Extract the [X, Y] coordinate from the center of the cell holding the provided text.  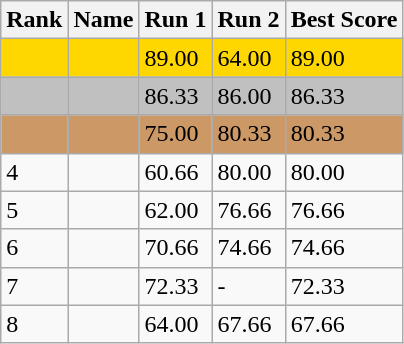
Run 2 [248, 20]
Rank [34, 20]
70.66 [176, 248]
6 [34, 248]
5 [34, 210]
62.00 [176, 210]
Name [104, 20]
Run 1 [176, 20]
Best Score [344, 20]
60.66 [176, 172]
86.00 [248, 96]
- [248, 286]
75.00 [176, 134]
8 [34, 324]
4 [34, 172]
7 [34, 286]
